Find where the given text appears and provide that cell's center as (x, y) coordinate. 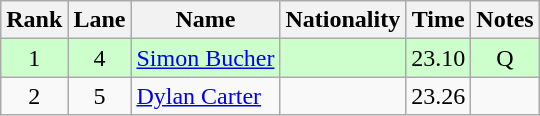
Time (438, 20)
Dylan Carter (206, 96)
5 (100, 96)
Nationality (343, 20)
Simon Bucher (206, 58)
Q (505, 58)
23.10 (438, 58)
Rank (34, 20)
Name (206, 20)
Lane (100, 20)
1 (34, 58)
23.26 (438, 96)
4 (100, 58)
Notes (505, 20)
2 (34, 96)
